Search for the cell housing the specified text and yield its [X, Y] center coordinate. 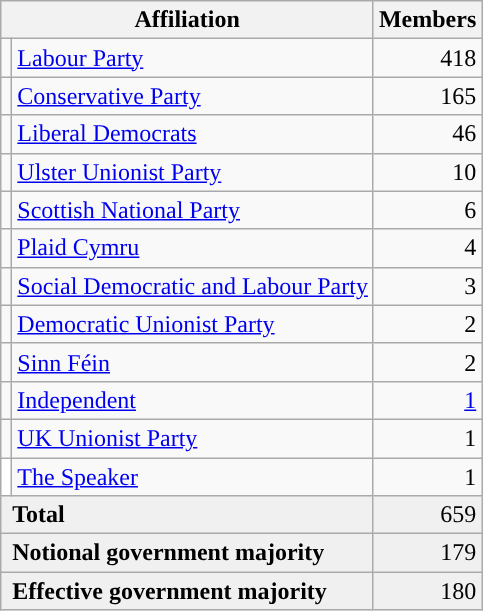
418 [427, 58]
Plaid Cymru [193, 248]
Liberal Democrats [193, 134]
Ulster Unionist Party [193, 172]
Scottish National Party [193, 210]
Sinn Féin [193, 362]
659 [427, 515]
4 [427, 248]
6 [427, 210]
3 [427, 286]
10 [427, 172]
Independent [193, 400]
179 [427, 553]
Affiliation [188, 20]
165 [427, 96]
180 [427, 591]
Conservative Party [193, 96]
Total [188, 515]
UK Unionist Party [193, 438]
Notional government majority [188, 553]
Members [427, 20]
The Speaker [193, 477]
Effective government majority [188, 591]
Democratic Unionist Party [193, 324]
46 [427, 134]
Labour Party [193, 58]
Social Democratic and Labour Party [193, 286]
